Provide the (X, Y) coordinate of the cell's center where the given text is located.  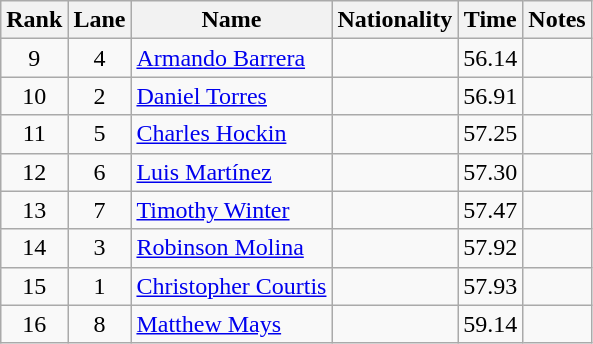
11 (34, 134)
7 (100, 210)
56.91 (490, 96)
Charles Hockin (232, 134)
Robinson Molina (232, 248)
Christopher Courtis (232, 286)
4 (100, 58)
9 (34, 58)
15 (34, 286)
57.47 (490, 210)
14 (34, 248)
Rank (34, 20)
Lane (100, 20)
59.14 (490, 324)
Luis Martínez (232, 172)
Notes (557, 20)
57.93 (490, 286)
Name (232, 20)
12 (34, 172)
1 (100, 286)
Armando Barrera (232, 58)
10 (34, 96)
5 (100, 134)
2 (100, 96)
Daniel Torres (232, 96)
13 (34, 210)
3 (100, 248)
Time (490, 20)
8 (100, 324)
57.30 (490, 172)
Matthew Mays (232, 324)
57.25 (490, 134)
Nationality (395, 20)
16 (34, 324)
6 (100, 172)
56.14 (490, 58)
Timothy Winter (232, 210)
57.92 (490, 248)
